Extract the [X, Y] coordinate from the center of the cell holding the provided text.  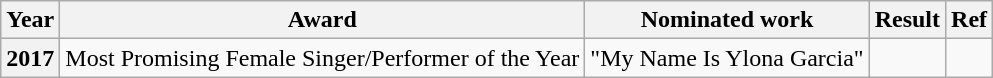
Award [322, 20]
Result [907, 20]
Nominated work [727, 20]
Year [30, 20]
2017 [30, 58]
"My Name Is Ylona Garcia" [727, 58]
Most Promising Female Singer/Performer of the Year [322, 58]
Ref [970, 20]
